Return the [X, Y] coordinate for the center point of the cell that contains the specified text.  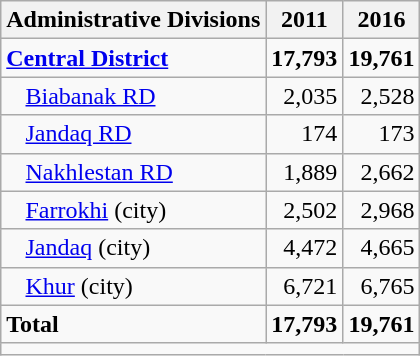
Jandaq RD [134, 134]
Khur (city) [134, 286]
2,662 [382, 172]
Total [134, 324]
4,665 [382, 248]
6,721 [304, 286]
Farrokhi (city) [134, 210]
Jandaq (city) [134, 248]
2016 [382, 20]
2,968 [382, 210]
2,035 [304, 96]
1,889 [304, 172]
2011 [304, 20]
Central District [134, 58]
4,472 [304, 248]
2,502 [304, 210]
Biabanak RD [134, 96]
173 [382, 134]
174 [304, 134]
Administrative Divisions [134, 20]
2,528 [382, 96]
6,765 [382, 286]
Nakhlestan RD [134, 172]
